Pinpoint the cell where the given text exists, returning its (x, y) midpoint coordinate. 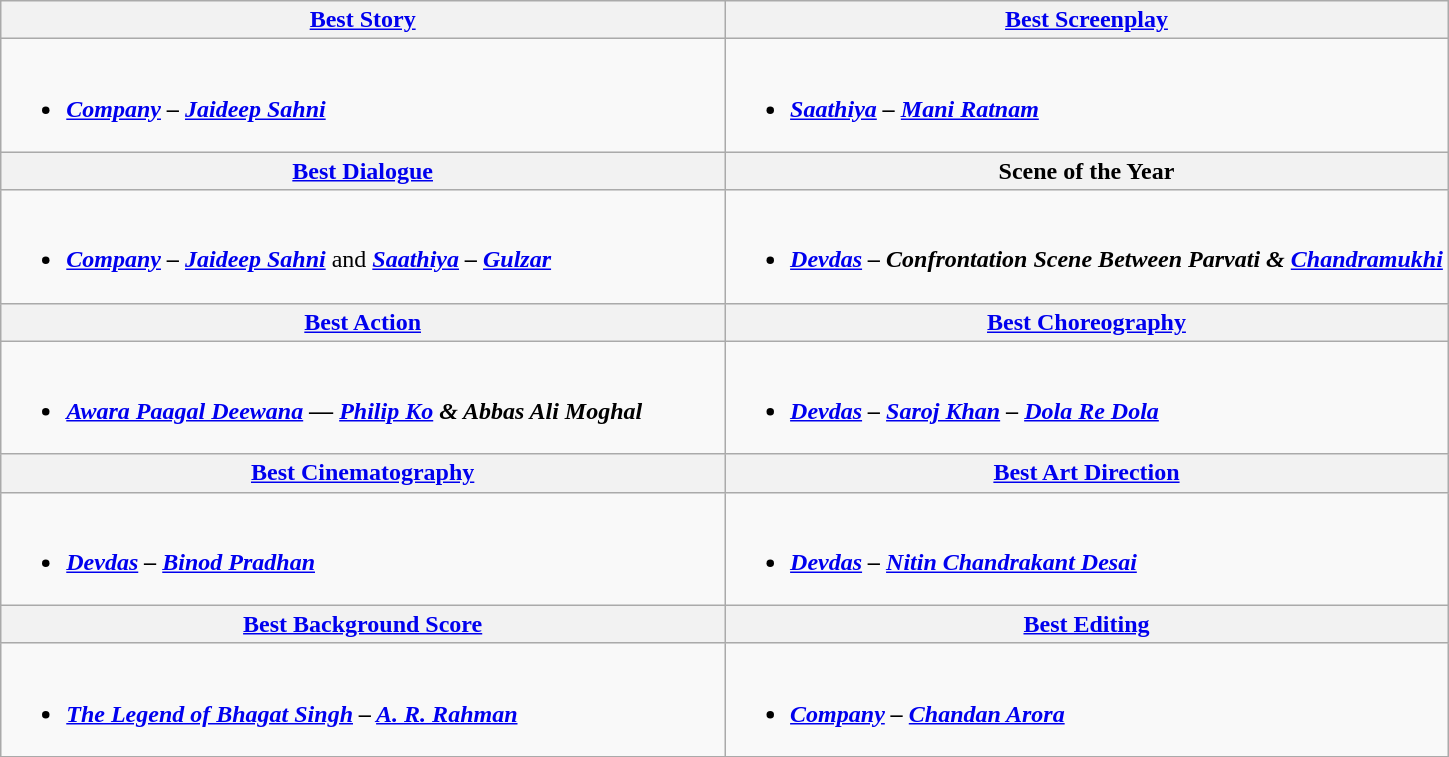
Devdas – Saroj Khan – Dola Re Dola (1087, 398)
Best Screenplay (1087, 20)
Best Choreography (1087, 322)
Best Story (363, 20)
Company – Jaideep Sahni (363, 96)
Devdas – Binod Pradhan (363, 548)
Best Art Direction (1087, 473)
Best Cinematography (363, 473)
Scene of the Year (1087, 171)
Best Background Score (363, 624)
Best Dialogue (363, 171)
Devdas – Nitin Chandrakant Desai (1087, 548)
Best Action (363, 322)
Best Editing (1087, 624)
The Legend of Bhagat Singh – A. R. Rahman (363, 700)
Saathiya – Mani Ratnam (1087, 96)
Devdas – Confrontation Scene Between Parvati & Chandramukhi (1087, 246)
Company – Chandan Arora (1087, 700)
Company – Jaideep Sahni and Saathiya – Gulzar (363, 246)
Awara Paagal Deewana — Philip Ko & Abbas Ali Moghal (363, 398)
